Output the [x, y] coordinate of the center of the cell containing the given text.  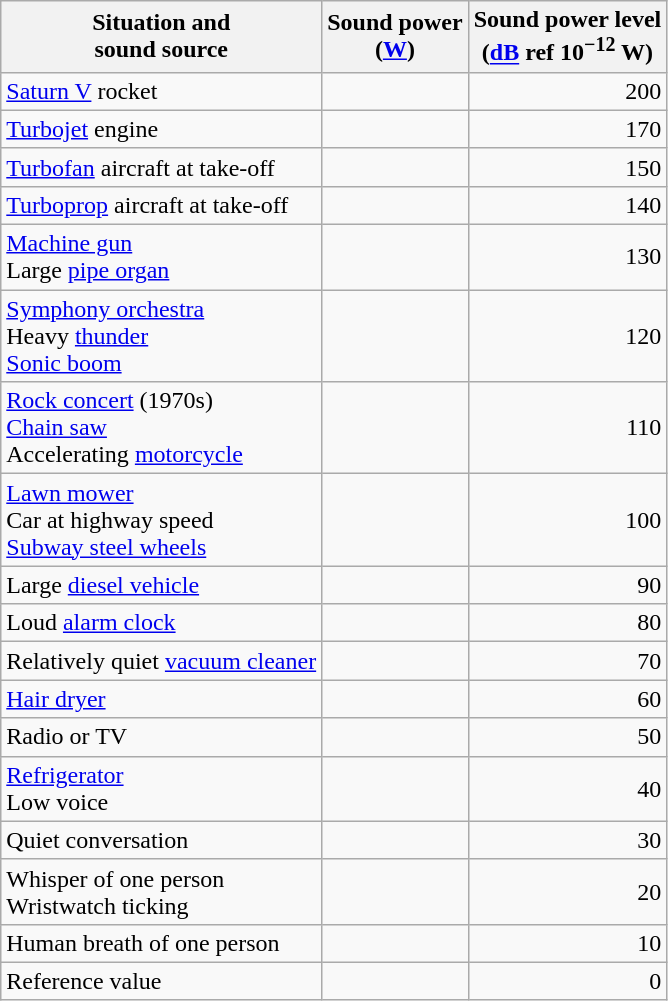
20 [568, 892]
Machine gun Large pipe organ [162, 258]
60 [568, 699]
Large diesel vehicle [162, 585]
Turboprop aircraft at take-off [162, 205]
Sound power level(dB ref 10−12 W) [568, 37]
Relatively quiet vacuum cleaner [162, 661]
120 [568, 336]
0 [568, 981]
Human breath of one person [162, 943]
90 [568, 585]
Lawn mowerCar at highway speedSubway steel wheels [162, 520]
200 [568, 91]
110 [568, 428]
Sound power(W) [395, 37]
80 [568, 623]
Radio or TV [162, 737]
Hair dryer [162, 699]
Turbofan aircraft at take-off [162, 167]
RefrigeratorLow voice [162, 788]
150 [568, 167]
140 [568, 205]
50 [568, 737]
Situation andsound source [162, 37]
Whisper of one personWristwatch ticking [162, 892]
10 [568, 943]
Rock concert (1970s)Chain sawAccelerating motorcycle [162, 428]
Saturn V rocket [162, 91]
40 [568, 788]
70 [568, 661]
Symphony orchestraHeavy thunderSonic boom [162, 336]
30 [568, 840]
Quiet conversation [162, 840]
170 [568, 129]
100 [568, 520]
130 [568, 258]
Reference value [162, 981]
Loud alarm clock [162, 623]
Turbojet engine [162, 129]
